Find where the given text appears and provide that cell's center as (x, y) coordinate. 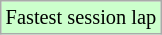
Fastest session lap (81, 17)
